Output the (X, Y) coordinate of the center of the cell containing the given text.  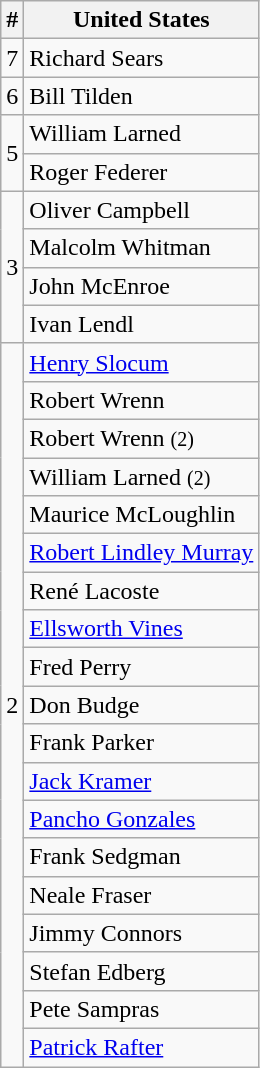
Bill Tilden (142, 96)
6 (12, 96)
Frank Parker (142, 743)
Robert Lindley Murray (142, 553)
Robert Wrenn (142, 400)
Robert Wrenn (2) (142, 438)
Ellsworth Vines (142, 629)
# (12, 20)
2 (12, 704)
William Larned (142, 134)
5 (12, 153)
Malcolm Whitman (142, 248)
William Larned (2) (142, 477)
Jack Kramer (142, 781)
Oliver Campbell (142, 210)
Fred Perry (142, 667)
René Lacoste (142, 591)
Henry Slocum (142, 362)
Richard Sears (142, 58)
Roger Federer (142, 172)
Ivan Lendl (142, 324)
3 (12, 267)
Jimmy Connors (142, 933)
Stefan Edberg (142, 971)
Pancho Gonzales (142, 819)
Pete Sampras (142, 1009)
7 (12, 58)
Neale Fraser (142, 895)
Maurice McLoughlin (142, 515)
United States (142, 20)
Frank Sedgman (142, 857)
Patrick Rafter (142, 1047)
John McEnroe (142, 286)
Don Budge (142, 705)
